Capture the cell that displays the provided text and extract its [x, y] central coordinate. 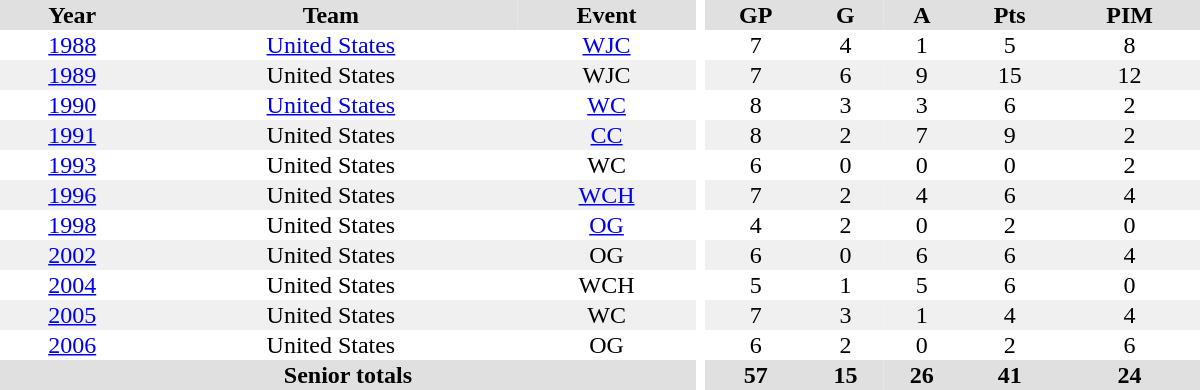
1996 [72, 195]
PIM [1130, 15]
12 [1130, 75]
1988 [72, 45]
Senior totals [348, 375]
26 [922, 375]
57 [756, 375]
G [845, 15]
2002 [72, 255]
CC [606, 135]
GP [756, 15]
24 [1130, 375]
1990 [72, 105]
2006 [72, 345]
Event [606, 15]
2005 [72, 315]
A [922, 15]
Year [72, 15]
Team [330, 15]
Pts [1010, 15]
41 [1010, 375]
1993 [72, 165]
2004 [72, 285]
1991 [72, 135]
1998 [72, 225]
1989 [72, 75]
